Find where the given text appears and provide that cell's center as [x, y] coordinate. 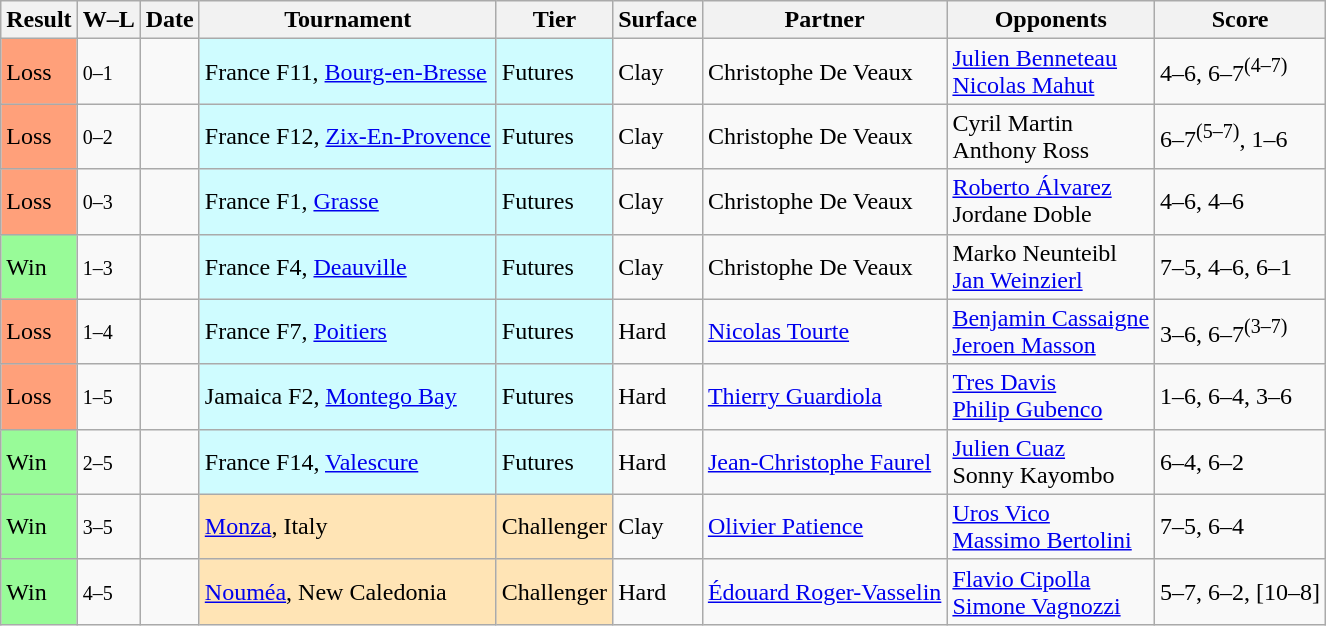
Julien Benneteau Nicolas Mahut [1051, 72]
Roberto Álvarez Jordane Doble [1051, 202]
Benjamin Cassaigne Jeroen Masson [1051, 332]
Tres Davis Philip Gubenco [1051, 396]
2–5 [108, 462]
Édouard Roger-Vasselin [824, 592]
3–5 [108, 526]
France F4, Deauville [348, 266]
Marko Neunteibl Jan Weinzierl [1051, 266]
Jamaica F2, Montego Bay [348, 396]
Partner [824, 20]
1–3 [108, 266]
Tournament [348, 20]
Nicolas Tourte [824, 332]
Monza, Italy [348, 526]
Tier [554, 20]
Score [1240, 20]
6–4, 6–2 [1240, 462]
Uros Vico Massimo Bertolini [1051, 526]
Surface [658, 20]
W–L [108, 20]
0–2 [108, 136]
Thierry Guardiola [824, 396]
Date [170, 20]
4–5 [108, 592]
6–7(5–7), 1–6 [1240, 136]
7–5, 6–4 [1240, 526]
3–6, 6–7(3–7) [1240, 332]
France F7, Poitiers [348, 332]
5–7, 6–2, [10–8] [1240, 592]
France F11, Bourg-en-Bresse [348, 72]
Olivier Patience [824, 526]
Result [39, 20]
Opponents [1051, 20]
France F14, Valescure [348, 462]
Julien Cuaz Sonny Kayombo [1051, 462]
1–4 [108, 332]
4–6, 6–7(4–7) [1240, 72]
Jean-Christophe Faurel [824, 462]
Cyril Martin Anthony Ross [1051, 136]
Flavio Cipolla Simone Vagnozzi [1051, 592]
France F1, Grasse [348, 202]
Nouméa, New Caledonia [348, 592]
7–5, 4–6, 6–1 [1240, 266]
France F12, Zix-En-Provence [348, 136]
1–5 [108, 396]
0–3 [108, 202]
0–1 [108, 72]
1–6, 6–4, 3–6 [1240, 396]
4–6, 4–6 [1240, 202]
